Return the (x, y) coordinate for the center point of the cell that contains the specified text.  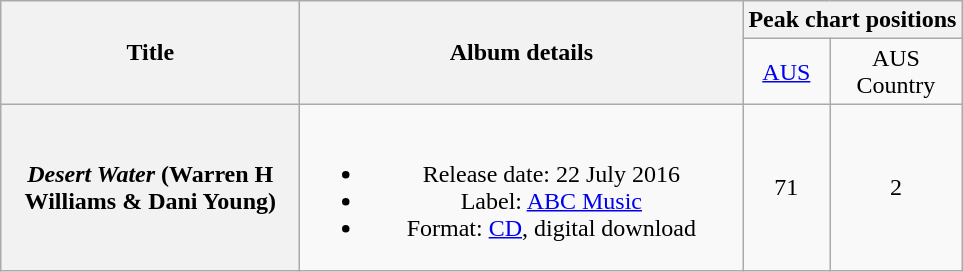
Album details (522, 52)
Desert Water (Warren H Williams & Dani Young) (150, 188)
Title (150, 52)
AUSCountry (896, 72)
71 (786, 188)
Release date: 22 July 2016Label: ABC MusicFormat: CD, digital download (522, 188)
Peak chart positions (852, 20)
2 (896, 188)
AUS (786, 72)
